Extract the [X, Y] coordinate from the center of the cell holding the provided text.  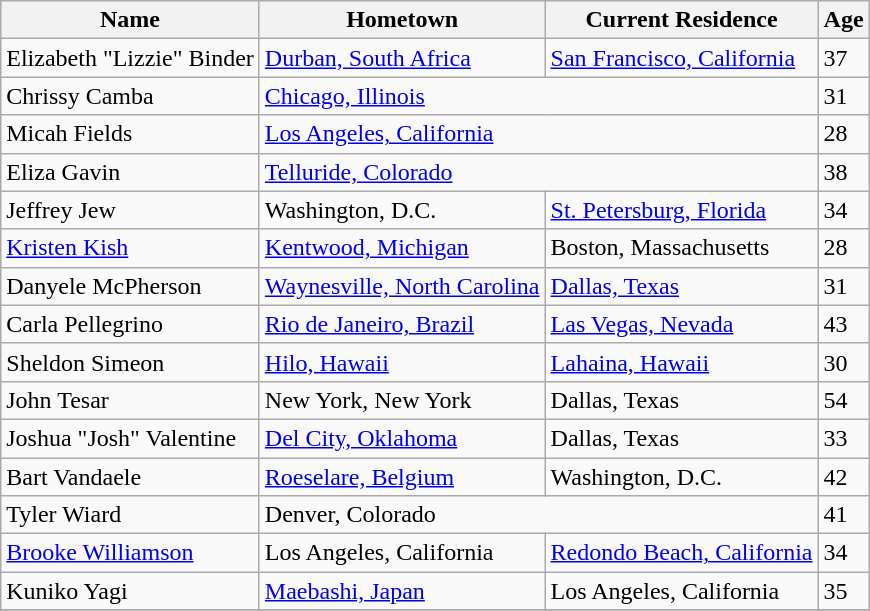
38 [844, 172]
54 [844, 400]
Micah Fields [130, 134]
Elizabeth "Lizzie" Binder [130, 58]
Name [130, 20]
Kuniko Yagi [130, 591]
Jeffrey Jew [130, 210]
Tyler Wiard [130, 515]
Waynesville, North Carolina [402, 286]
Hometown [402, 20]
Hilo, Hawaii [402, 362]
Del City, Oklahoma [402, 438]
Current Residence [682, 20]
Lahaina, Hawaii [682, 362]
Boston, Massachusetts [682, 248]
Denver, Colorado [538, 515]
Sheldon Simeon [130, 362]
30 [844, 362]
New York, New York [402, 400]
St. Petersburg, Florida [682, 210]
41 [844, 515]
Danyele McPherson [130, 286]
Bart Vandaele [130, 477]
Chrissy Camba [130, 96]
35 [844, 591]
San Francisco, California [682, 58]
Chicago, Illinois [538, 96]
Joshua "Josh" Valentine [130, 438]
42 [844, 477]
Las Vegas, Nevada [682, 324]
33 [844, 438]
43 [844, 324]
Durban, South Africa [402, 58]
John Tesar [130, 400]
Brooke Williamson [130, 553]
Eliza Gavin [130, 172]
Telluride, Colorado [538, 172]
Rio de Janeiro, Brazil [402, 324]
Roeselare, Belgium [402, 477]
Maebashi, Japan [402, 591]
Age [844, 20]
Carla Pellegrino [130, 324]
Redondo Beach, California [682, 553]
Kentwood, Michigan [402, 248]
37 [844, 58]
Kristen Kish [130, 248]
